For the text-containing cell, return its midpoint in (x, y) coordinate format. 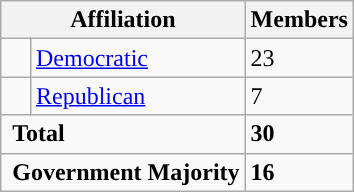
23 (299, 58)
Republican (138, 96)
Members (299, 20)
Government Majority (123, 172)
Total (123, 134)
7 (299, 96)
30 (299, 134)
Democratic (138, 58)
16 (299, 172)
Affiliation (123, 20)
